Detect which cell encompasses the target text, then output its (X, Y) center coordinate. 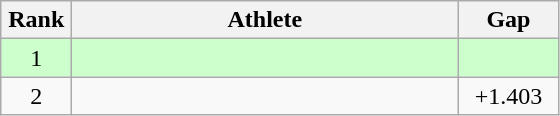
Rank (36, 20)
2 (36, 96)
+1.403 (508, 96)
Athlete (265, 20)
Gap (508, 20)
1 (36, 58)
